Extract the (X, Y) coordinate from the center of the cell holding the provided text.  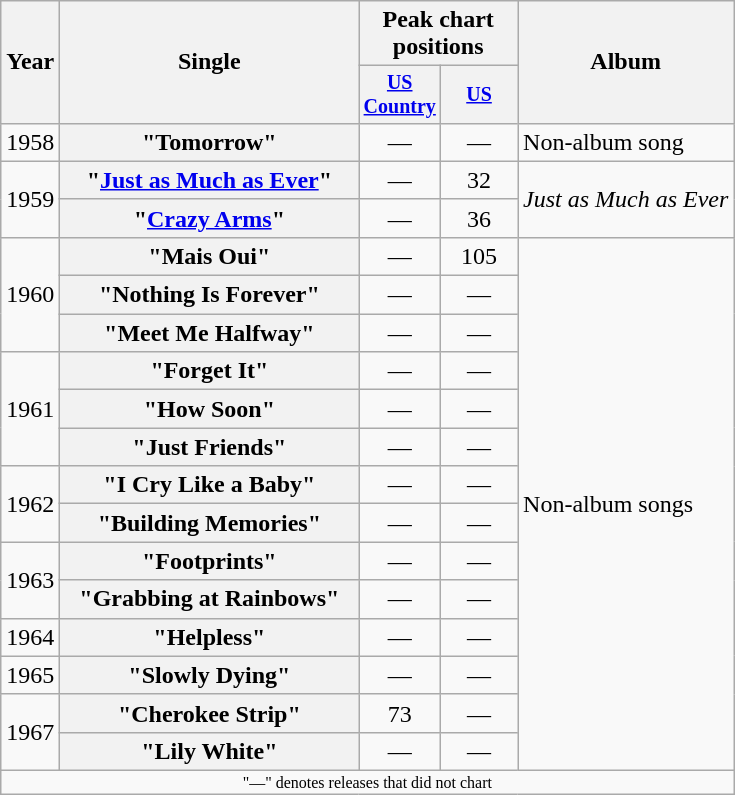
"Just as Much as Ever" (210, 180)
1961 (30, 409)
Peak chartpositions (438, 34)
"Just Friends" (210, 447)
"—" denotes releases that did not chart (368, 782)
"Cherokee Strip" (210, 713)
Non-album song (626, 142)
105 (480, 256)
"Nothing Is Forever" (210, 295)
"Footprints" (210, 561)
Single (210, 62)
Just as Much as Ever (626, 199)
"Crazy Arms" (210, 218)
Year (30, 62)
US Country (400, 94)
1964 (30, 637)
"Tomorrow" (210, 142)
"Grabbing at Rainbows" (210, 599)
36 (480, 218)
"Slowly Dying" (210, 675)
"I Cry Like a Baby" (210, 485)
"Helpless" (210, 637)
73 (400, 713)
"Meet Me Halfway" (210, 333)
"Forget It" (210, 371)
1962 (30, 504)
1959 (30, 199)
US (480, 94)
"Lily White" (210, 751)
1963 (30, 580)
1958 (30, 142)
1965 (30, 675)
1960 (30, 294)
Non-album songs (626, 504)
"How Soon" (210, 409)
"Mais Oui" (210, 256)
"Building Memories" (210, 523)
1967 (30, 732)
Album (626, 62)
32 (480, 180)
